Extract the (X, Y) coordinate from the center of the cell holding the provided text.  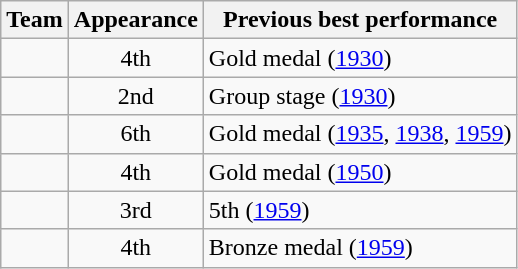
Previous best performance (360, 20)
Appearance (136, 20)
Team (35, 20)
Group stage (1930) (360, 96)
3rd (136, 210)
Gold medal (1930) (360, 58)
5th (1959) (360, 210)
Gold medal (1935, 1938, 1959) (360, 134)
2nd (136, 96)
Gold medal (1950) (360, 172)
Bronze medal (1959) (360, 248)
6th (136, 134)
